Identify which cell holds the provided text, then report its [X, Y] central coordinate. 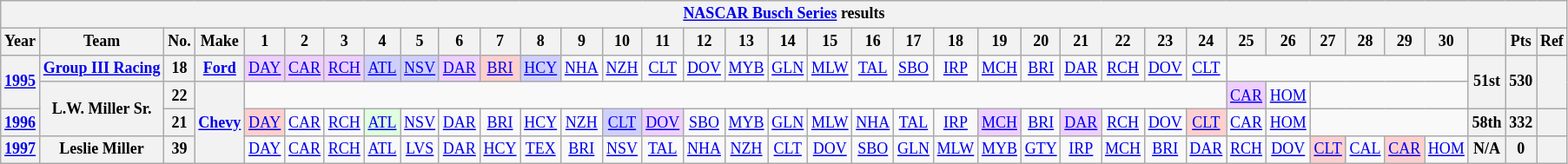
28 [1366, 42]
Make [220, 42]
Ref [1552, 42]
TEX [540, 149]
0 [1521, 149]
N/A [1487, 149]
19 [1000, 42]
29 [1405, 42]
4 [382, 42]
39 [179, 149]
Leslie Miller [101, 149]
6 [459, 42]
11 [663, 42]
8 [540, 42]
14 [788, 42]
17 [914, 42]
30 [1447, 42]
9 [582, 42]
3 [344, 42]
2 [305, 42]
15 [830, 42]
10 [622, 42]
13 [746, 42]
Ford [220, 68]
Year [21, 42]
530 [1521, 82]
26 [1287, 42]
58th [1487, 121]
LVS [420, 149]
GTY [1041, 149]
1 [265, 42]
20 [1041, 42]
27 [1327, 42]
Chevy [220, 122]
Team [101, 42]
25 [1247, 42]
NASCAR Busch Series results [784, 14]
23 [1165, 42]
1996 [21, 121]
12 [705, 42]
5 [420, 42]
CAL [1366, 149]
7 [500, 42]
1997 [21, 149]
No. [179, 42]
L.W. Miller Sr. [101, 108]
Pts [1521, 42]
1995 [21, 82]
16 [873, 42]
332 [1521, 121]
24 [1206, 42]
51st [1487, 82]
Group III Racing [101, 68]
